For the text-containing cell, return its midpoint in [X, Y] coordinate format. 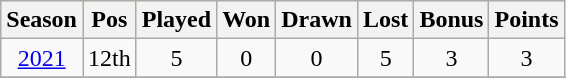
12th [109, 58]
Bonus [452, 20]
Played [176, 20]
Won [246, 20]
Drawn [317, 20]
Points [526, 20]
Season [42, 20]
Lost [385, 20]
Pos [109, 20]
2021 [42, 58]
